From the cell containing the given text, extract its center point as [x, y] coordinate. 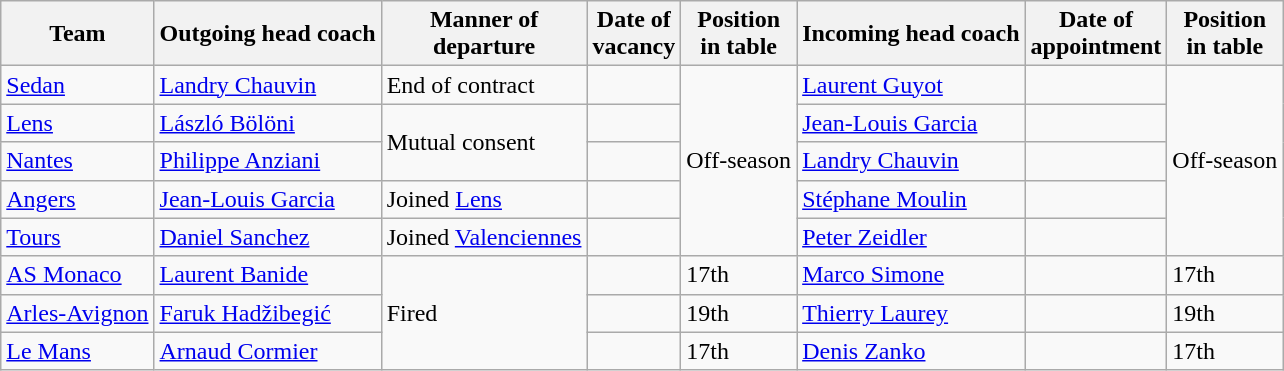
Date ofvacancy [634, 34]
Stéphane Moulin [911, 199]
Mutual consent [484, 142]
Arnaud Cormier [268, 351]
End of contract [484, 85]
Laurent Banide [268, 275]
Lens [78, 123]
László Bölöni [268, 123]
Arles-Avignon [78, 313]
Denis Zanko [911, 351]
Joined Valenciennes [484, 237]
Angers [78, 199]
Laurent Guyot [911, 85]
Nantes [78, 161]
AS Monaco [78, 275]
Faruk Hadžibegić [268, 313]
Date ofappointment [1096, 34]
Fired [484, 313]
Thierry Laurey [911, 313]
Le Mans [78, 351]
Incoming head coach [911, 34]
Joined Lens [484, 199]
Philippe Anziani [268, 161]
Team [78, 34]
Sedan [78, 85]
Manner ofdeparture [484, 34]
Tours [78, 237]
Outgoing head coach [268, 34]
Marco Simone [911, 275]
Peter Zeidler [911, 237]
Daniel Sanchez [268, 237]
